Capture the cell that displays the provided text and extract its [X, Y] central coordinate. 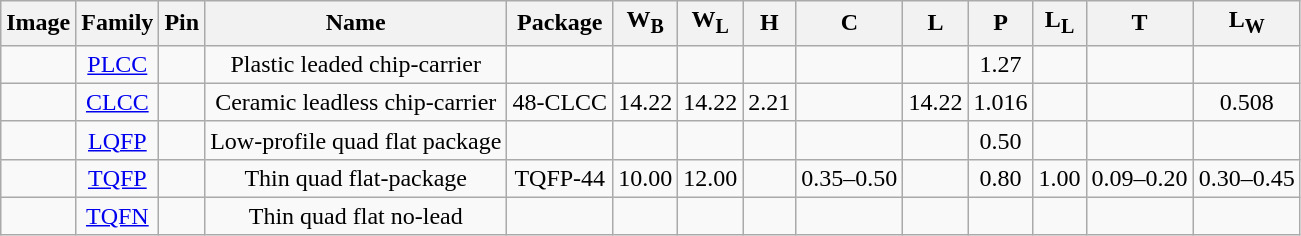
Thin quad flat no-lead [356, 216]
0.35–0.50 [850, 178]
Package [560, 23]
WL [710, 23]
PLCC [118, 64]
48-CLCC [560, 102]
1.27 [1000, 64]
1.00 [1060, 178]
Family [118, 23]
CLCC [118, 102]
Low-profile quad flat package [356, 140]
TQFP-44 [560, 178]
TQFP [118, 178]
1.016 [1000, 102]
L [936, 23]
Plastic leaded chip-carrier [356, 64]
0.508 [1246, 102]
P [1000, 23]
2.21 [770, 102]
0.80 [1000, 178]
0.30–0.45 [1246, 178]
H [770, 23]
10.00 [646, 178]
Ceramic leadless chip-carrier [356, 102]
T [1140, 23]
Pin [182, 23]
LQFP [118, 140]
LL [1060, 23]
Image [38, 23]
0.50 [1000, 140]
Name [356, 23]
LW [1246, 23]
TQFN [118, 216]
12.00 [710, 178]
Thin quad flat-package [356, 178]
0.09–0.20 [1140, 178]
C [850, 23]
WB [646, 23]
